Find where the given text appears and provide that cell's center as (X, Y) coordinate. 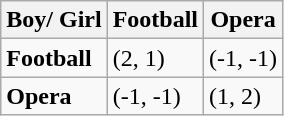
(2, 1) (155, 58)
(1, 2) (244, 96)
Boy/ Girl (54, 20)
